Find where the given text appears and provide that cell's center as (x, y) coordinate. 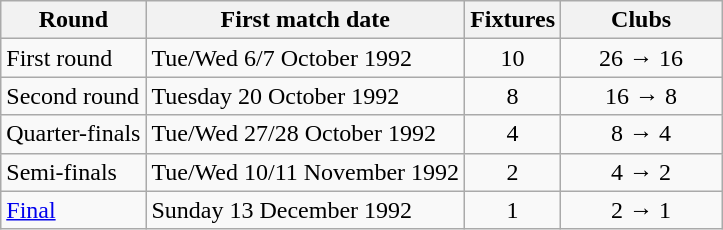
16 → 8 (642, 96)
Tue/Wed 6/7 October 1992 (306, 58)
8 (513, 96)
Final (74, 210)
1 (513, 210)
Quarter-finals (74, 134)
Fixtures (513, 20)
First match date (306, 20)
Tue/Wed 27/28 October 1992 (306, 134)
26 → 16 (642, 58)
Sunday 13 December 1992 (306, 210)
Round (74, 20)
4 → 2 (642, 172)
2 (513, 172)
First round (74, 58)
Second round (74, 96)
Tuesday 20 October 1992 (306, 96)
Tue/Wed 10/11 November 1992 (306, 172)
4 (513, 134)
Semi-finals (74, 172)
10 (513, 58)
Clubs (642, 20)
2 → 1 (642, 210)
8 → 4 (642, 134)
